Capture the cell that displays the provided text and extract its [x, y] central coordinate. 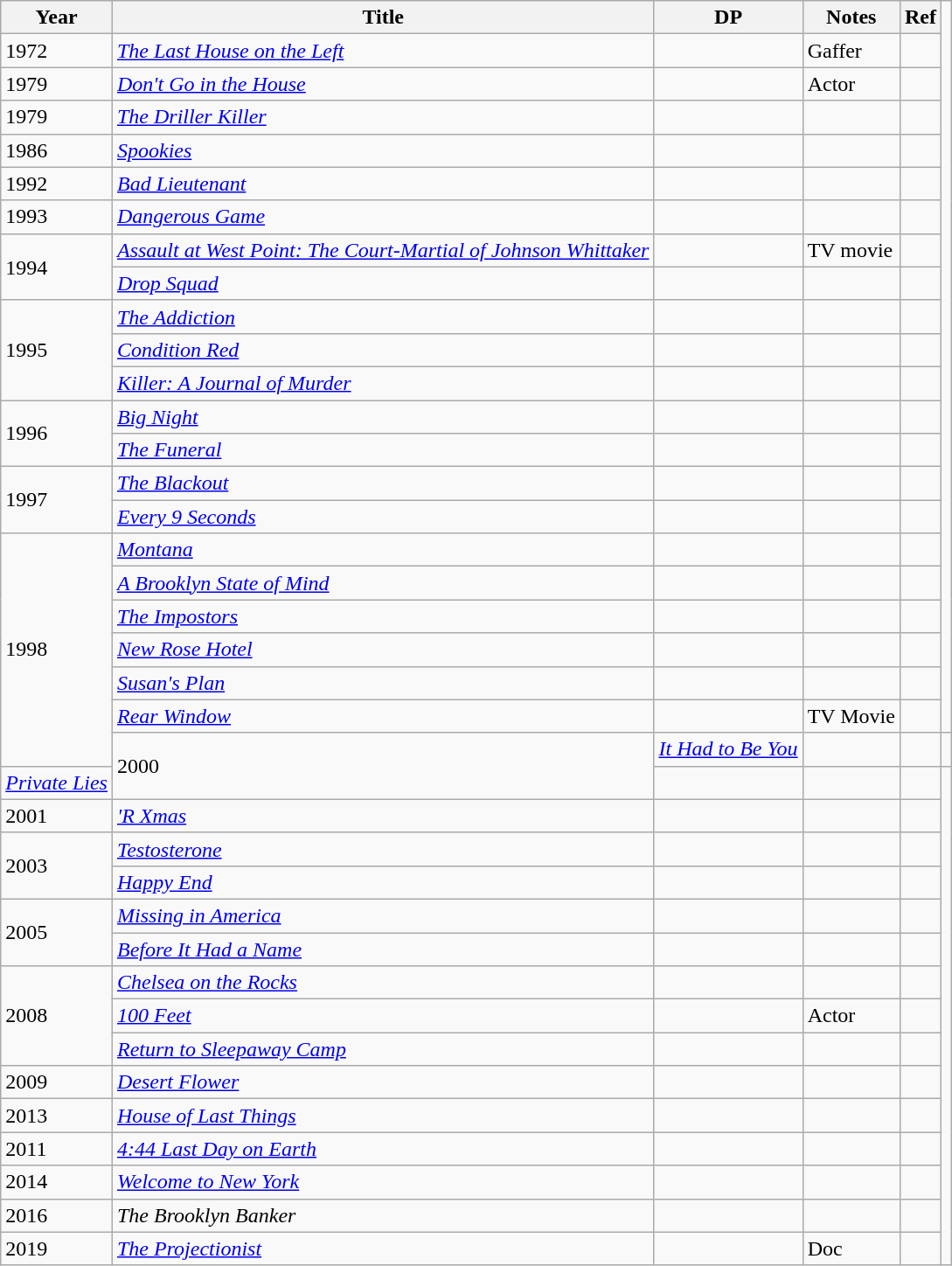
Doc [851, 1249]
Chelsea on the Rocks [383, 983]
Bad Lieutenant [383, 184]
Return to Sleepaway Camp [383, 1049]
Testosterone [383, 849]
2003 [57, 866]
Year [57, 17]
Rear Window [383, 716]
1998 [57, 650]
2005 [57, 932]
2001 [57, 816]
Spookies [383, 150]
Notes [851, 17]
The Addiction [383, 316]
The Driller Killer [383, 117]
2008 [57, 1016]
1994 [57, 267]
2011 [57, 1149]
New Rose Hotel [383, 650]
Drop Squad [383, 283]
The Last House on the Left [383, 51]
House of Last Things [383, 1116]
TV movie [851, 250]
100 Feet [383, 1016]
2014 [57, 1182]
'R Xmas [383, 816]
1993 [57, 217]
4:44 Last Day on Earth [383, 1149]
1992 [57, 184]
Welcome to New York [383, 1182]
DP [728, 17]
It Had to Be You [728, 749]
Title [383, 17]
2016 [57, 1215]
1996 [57, 434]
2000 [383, 766]
The Blackout [383, 483]
Don't Go in the House [383, 84]
2013 [57, 1116]
2009 [57, 1082]
Susan's Plan [383, 683]
Killer: A Journal of Murder [383, 383]
Montana [383, 550]
Missing in America [383, 915]
The Projectionist [383, 1249]
Big Night [383, 417]
Condition Red [383, 350]
Ref [920, 17]
The Impostors [383, 616]
Desert Flower [383, 1082]
The Brooklyn Banker [383, 1215]
1995 [57, 350]
Gaffer [851, 51]
TV Movie [851, 716]
Every 9 Seconds [383, 517]
1972 [57, 51]
Private Lies [57, 783]
Assault at West Point: The Court-Martial of Johnson Whittaker [383, 250]
Happy End [383, 882]
Before It Had a Name [383, 949]
Dangerous Game [383, 217]
2019 [57, 1249]
1986 [57, 150]
1997 [57, 500]
A Brooklyn State of Mind [383, 583]
The Funeral [383, 450]
